Provide the [X, Y] coordinate of the cell's center where the given text is located.  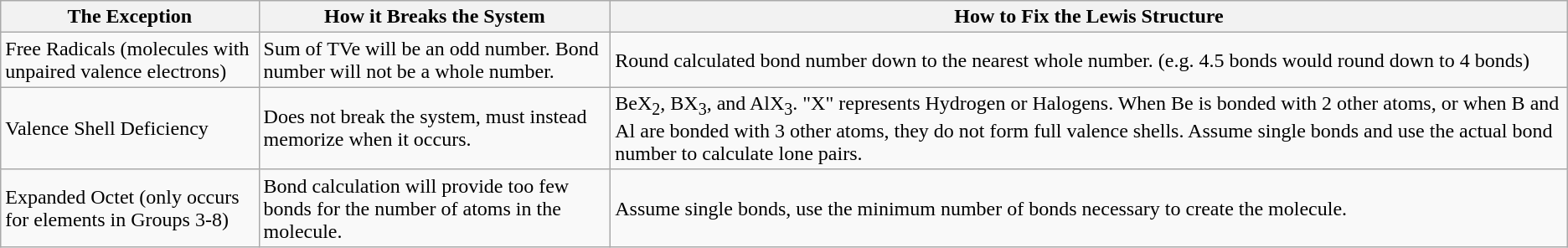
The Exception [130, 17]
Valence Shell Deficiency [130, 128]
Free Radicals (molecules with unpaired valence electrons) [130, 60]
How to Fix the Lewis Structure [1089, 17]
Round calculated bond number down to the nearest whole number. (e.g. 4.5 bonds would round down to 4 bonds) [1089, 60]
Does not break the system, must instead memorize when it occurs. [435, 128]
How it Breaks the System [435, 17]
Bond calculation will provide too few bonds for the number of atoms in the molecule. [435, 208]
Assume single bonds, use the minimum number of bonds necessary to create the molecule. [1089, 208]
Expanded Octet (only occurs for elements in Groups 3-8) [130, 208]
Sum of TVe will be an odd number. Bond number will not be a whole number. [435, 60]
